From the cell containing the given text, extract its center point as [X, Y] coordinate. 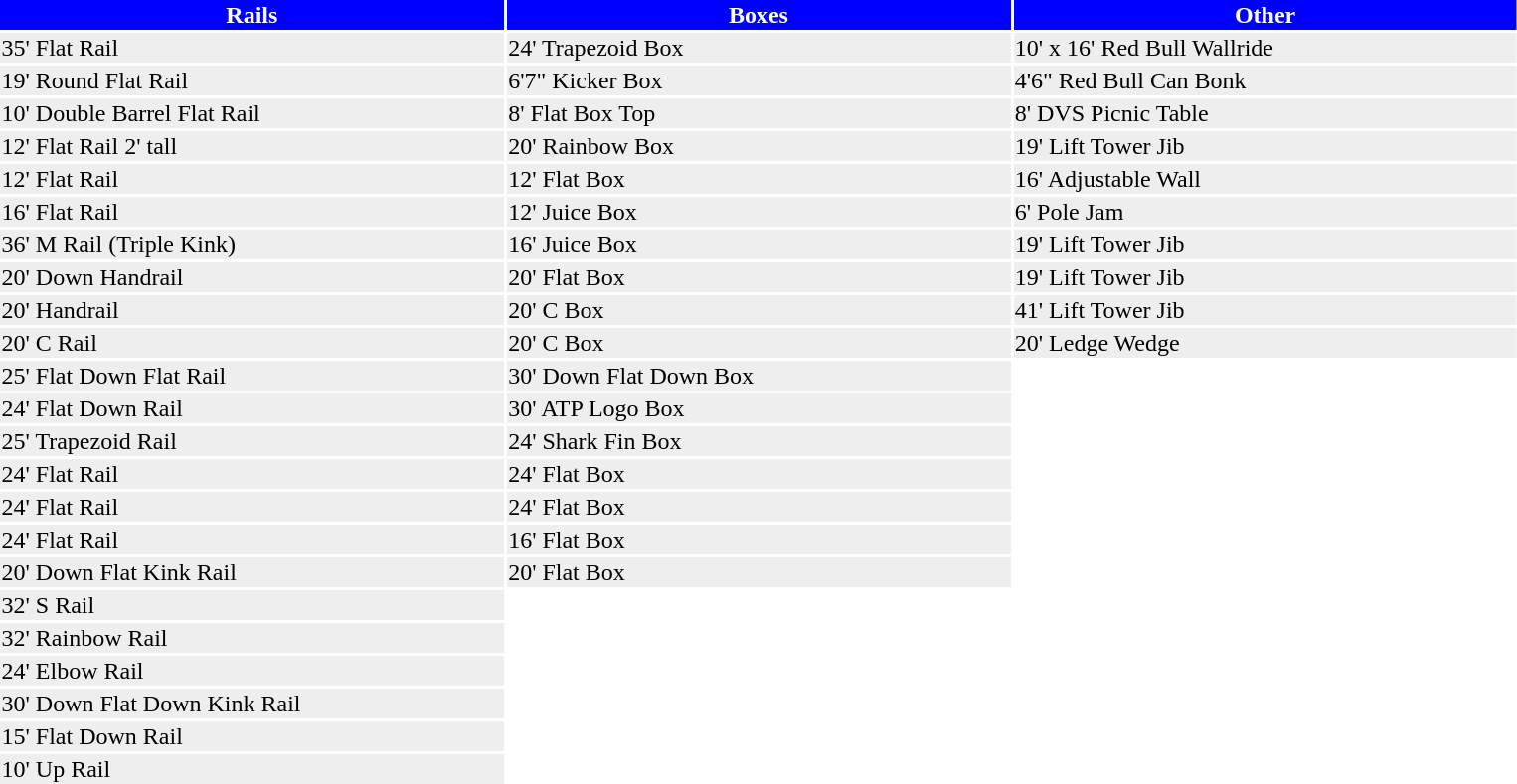
36' M Rail (Triple Kink) [253, 244]
Other [1264, 15]
24' Trapezoid Box [759, 48]
20' Down Flat Kink Rail [253, 572]
19' Round Flat Rail [253, 80]
16' Adjustable Wall [1264, 179]
12' Flat Box [759, 179]
30' Down Flat Down Kink Rail [253, 704]
16' Flat Box [759, 540]
20' Down Handrail [253, 277]
20' Handrail [253, 310]
10' x 16' Red Bull Wallride [1264, 48]
25' Trapezoid Rail [253, 441]
20' Ledge Wedge [1264, 343]
24' Flat Down Rail [253, 408]
41' Lift Tower Jib [1264, 310]
16' Juice Box [759, 244]
8' Flat Box Top [759, 113]
6' Pole Jam [1264, 212]
15' Flat Down Rail [253, 736]
25' Flat Down Flat Rail [253, 376]
10' Up Rail [253, 769]
12' Flat Rail 2' tall [253, 146]
30' ATP Logo Box [759, 408]
16' Flat Rail [253, 212]
24' Shark Fin Box [759, 441]
Rails [253, 15]
10' Double Barrel Flat Rail [253, 113]
12' Flat Rail [253, 179]
32' S Rail [253, 605]
35' Flat Rail [253, 48]
12' Juice Box [759, 212]
32' Rainbow Rail [253, 638]
Boxes [759, 15]
20' Rainbow Box [759, 146]
24' Elbow Rail [253, 671]
4'6" Red Bull Can Bonk [1264, 80]
30' Down Flat Down Box [759, 376]
6'7" Kicker Box [759, 80]
8' DVS Picnic Table [1264, 113]
20' C Rail [253, 343]
